Identify which cell holds the provided text, then report its [x, y] central coordinate. 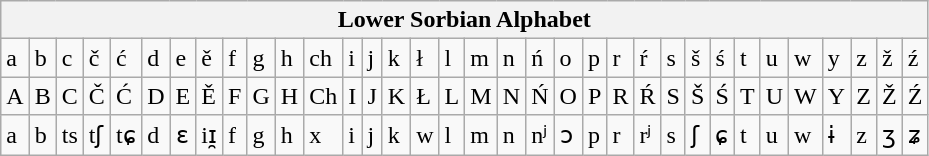
tɕ [126, 135]
ɛ [183, 135]
K [396, 96]
A [15, 96]
nʲ [540, 135]
Ě [210, 96]
L [452, 96]
Ŕ [648, 96]
B [42, 96]
ń [540, 58]
Ń [540, 96]
ź [915, 58]
ś [722, 58]
ʑ [915, 135]
e [183, 58]
ʃ [697, 135]
P [594, 96]
o [568, 58]
J [372, 96]
H [289, 96]
I [352, 96]
Ź [915, 96]
Š [697, 96]
ɔ [568, 135]
S [673, 96]
ě [210, 58]
x [324, 135]
ɕ [722, 135]
Ch [324, 96]
C [70, 96]
y [836, 58]
ŕ [648, 58]
U [774, 96]
Lower Sorbian Alphabet [464, 20]
Ž [889, 96]
ch [324, 58]
ž [889, 58]
D [156, 96]
E [183, 96]
F [234, 96]
R [620, 96]
tʃ [96, 135]
ʒ [889, 135]
Z [864, 96]
iɪ̯ [210, 135]
Č [96, 96]
č [96, 58]
O [568, 96]
Y [836, 96]
ts [70, 135]
Ł [425, 96]
G [261, 96]
ć [126, 58]
M [481, 96]
c [70, 58]
Ś [722, 96]
N [511, 96]
T [747, 96]
š [697, 58]
ɨ [836, 135]
rʲ [648, 135]
W [806, 96]
Ć [126, 96]
ł [425, 58]
